Return the [X, Y] coordinate for the center point of the cell that contains the specified text.  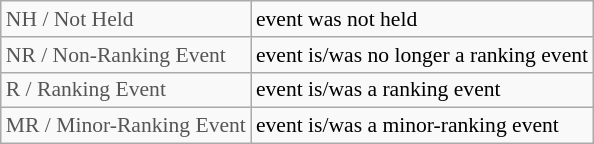
event is/was a minor-ranking event [422, 126]
event was not held [422, 19]
R / Ranking Event [126, 90]
event is/was no longer a ranking event [422, 55]
NH / Not Held [126, 19]
NR / Non-Ranking Event [126, 55]
event is/was a ranking event [422, 90]
MR / Minor-Ranking Event [126, 126]
